Scan for the cell matching the given text and deliver its [X, Y] coordinate at center. 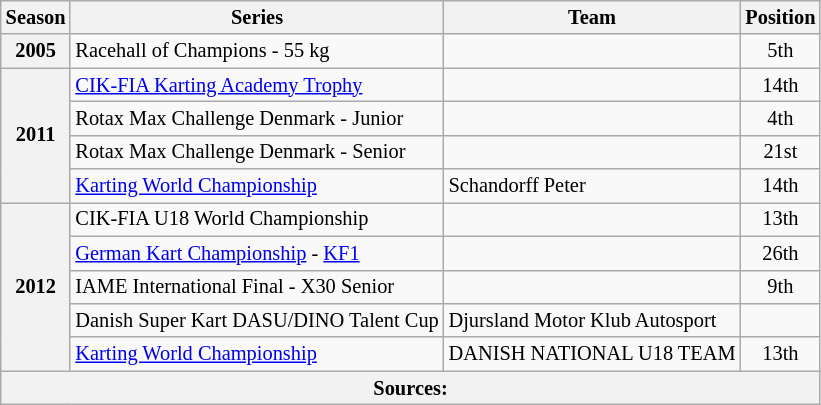
2012 [36, 286]
Rotax Max Challenge Denmark - Junior [256, 118]
Danish Super Kart DASU/DINO Talent Cup [256, 320]
9th [780, 287]
Sources: [411, 388]
4th [780, 118]
Rotax Max Challenge Denmark - Senior [256, 152]
IAME International Final - X30 Senior [256, 287]
Position [780, 17]
Season [36, 17]
21st [780, 152]
Djursland Motor Klub Autosport [592, 320]
26th [780, 253]
2005 [36, 51]
Series [256, 17]
2011 [36, 136]
Schandorff Peter [592, 186]
DANISH NATIONAL U18 TEAM [592, 354]
CIK-FIA U18 World Championship [256, 219]
Racehall of Champions - 55 kg [256, 51]
German Kart Championship - KF1 [256, 253]
CIK-FIA Karting Academy Trophy [256, 85]
5th [780, 51]
Team [592, 17]
